Scan for the cell matching the given text and deliver its [X, Y] coordinate at center. 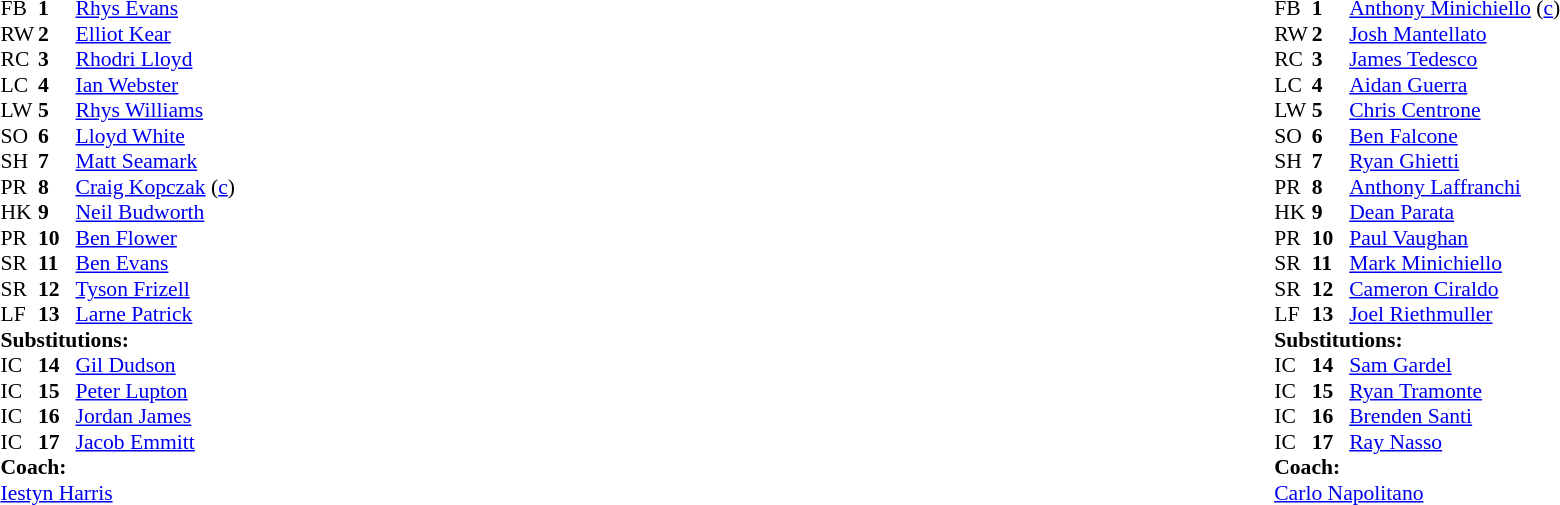
Ryan Tramonte [1454, 391]
Ian Webster [156, 85]
Ben Evans [156, 263]
Tyson Frizell [156, 289]
Anthony Laffranchi [1454, 187]
Ben Flower [156, 238]
Paul Vaughan [1454, 238]
James Tedesco [1454, 59]
Neil Budworth [156, 213]
Joel Riethmuller [1454, 315]
Jordan James [156, 417]
Lloyd White [156, 136]
Peter Lupton [156, 391]
Ryan Ghietti [1454, 161]
Craig Kopczak (c) [156, 187]
Dean Parata [1454, 213]
Josh Mantellato [1454, 34]
Elliot Kear [156, 34]
Ben Falcone [1454, 136]
Brenden Santi [1454, 417]
Gil Dudson [156, 365]
Mark Minichiello [1454, 263]
Chris Centrone [1454, 111]
Rhodri Lloyd [156, 59]
Rhys Williams [156, 111]
Aidan Guerra [1454, 85]
Sam Gardel [1454, 365]
Matt Seamark [156, 161]
Larne Patrick [156, 315]
Jacob Emmitt [156, 442]
Ray Nasso [1454, 442]
Cameron Ciraldo [1454, 289]
